Detect which cell encompasses the target text, then output its (X, Y) center coordinate. 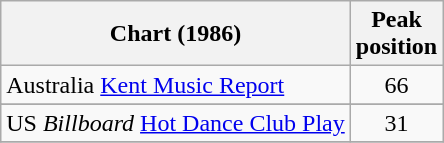
Peakposition (396, 34)
US Billboard Hot Dance Club Play (176, 123)
Australia Kent Music Report (176, 85)
31 (396, 123)
66 (396, 85)
Chart (1986) (176, 34)
